Locate the cell with the specified text and output its [x, y] center coordinate. 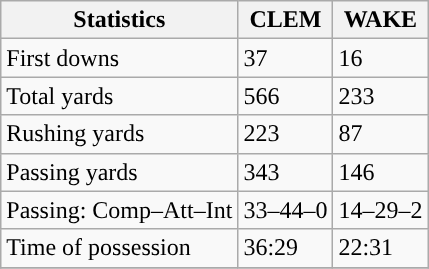
223 [286, 134]
233 [380, 96]
566 [286, 96]
WAKE [380, 20]
146 [380, 172]
Rushing yards [120, 134]
87 [380, 134]
Statistics [120, 20]
22:31 [380, 248]
First downs [120, 58]
Passing: Comp–Att–Int [120, 210]
16 [380, 58]
Total yards [120, 96]
14–29–2 [380, 210]
Passing yards [120, 172]
33–44–0 [286, 210]
36:29 [286, 248]
CLEM [286, 20]
Time of possession [120, 248]
37 [286, 58]
343 [286, 172]
